Return [X, Y] of the center of cell containing provided text 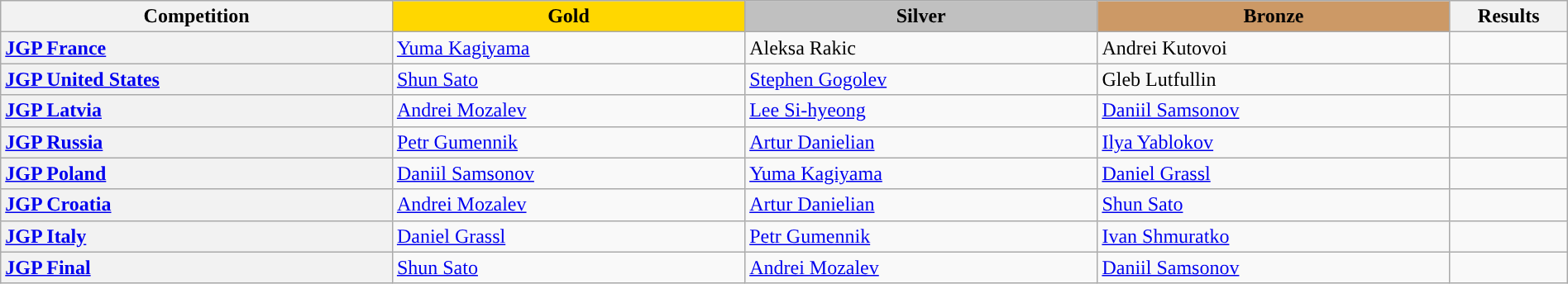
Bronze [1274, 17]
Ivan Shmuratko [1274, 236]
Silver [921, 17]
Gleb Lutfullin [1274, 79]
Competition [197, 17]
JGP Croatia [197, 205]
JGP Poland [197, 173]
Results [1508, 17]
Stephen Gogolev [921, 79]
Aleksa Rakic [921, 48]
Ilya Yablokov [1274, 142]
JGP France [197, 48]
Andrei Kutovoi [1274, 48]
JGP Final [197, 267]
JGP Latvia [197, 111]
JGP Italy [197, 236]
JGP United States [197, 79]
Lee Si-hyeong [921, 111]
Gold [568, 17]
JGP Russia [197, 142]
